Determine the [X, Y] coordinate at the center of the cell enclosing the given text.  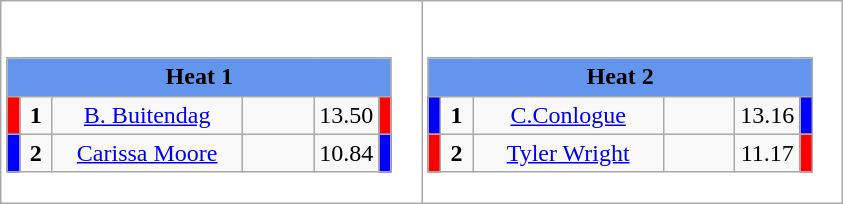
B. Buitendag [148, 115]
Heat 2 [620, 77]
Tyler Wright [568, 153]
Heat 1 1 B. Buitendag 13.50 2 Carissa Moore 10.84 [212, 102]
Carissa Moore [148, 153]
13.16 [768, 115]
10.84 [346, 153]
Heat 1 [199, 77]
11.17 [768, 153]
13.50 [346, 115]
C.Conlogue [568, 115]
Heat 2 1 C.Conlogue 13.16 2 Tyler Wright 11.17 [632, 102]
